Return the [x, y] coordinate for the center point of the cell that contains the specified text.  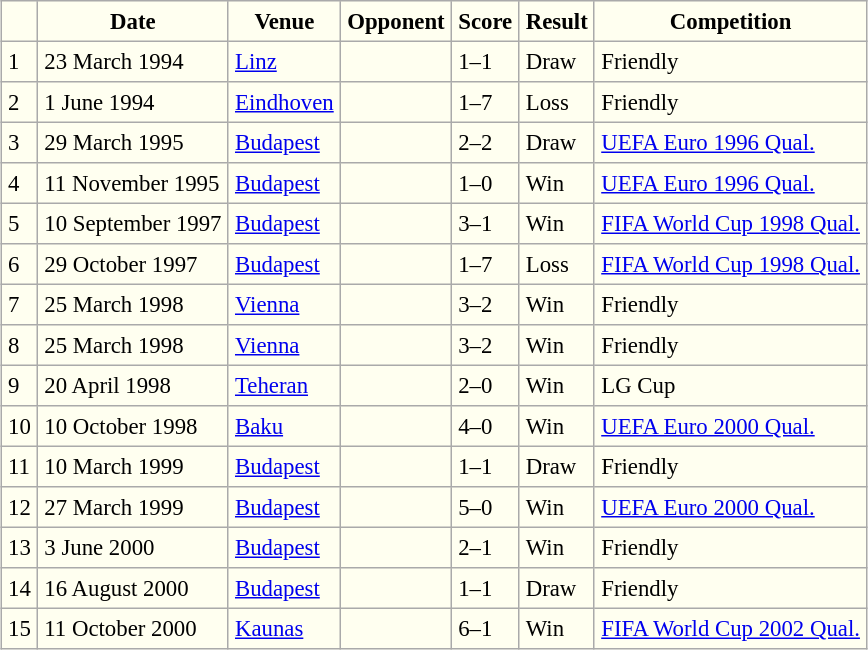
1–0 [485, 183]
2–0 [485, 385]
2–1 [485, 547]
23 March 1994 [134, 61]
27 March 1999 [134, 507]
10 September 1997 [134, 223]
Baku [284, 426]
Date [134, 21]
Kaunas [284, 628]
29 October 1997 [134, 264]
10 March 1999 [134, 466]
Competition [730, 21]
20 April 1998 [134, 385]
Teheran [284, 385]
LG Cup [730, 385]
2 [19, 102]
12 [19, 507]
1 [19, 61]
11 [19, 466]
16 August 2000 [134, 588]
13 [19, 547]
15 [19, 628]
5 [19, 223]
Result [557, 21]
Venue [284, 21]
Score [485, 21]
11 November 1995 [134, 183]
4–0 [485, 426]
9 [19, 385]
5–0 [485, 507]
29 March 1995 [134, 142]
10 October 1998 [134, 426]
Opponent [396, 21]
14 [19, 588]
2–2 [485, 142]
11 October 2000 [134, 628]
FIFA World Cup 2002 Qual. [730, 628]
6–1 [485, 628]
6 [19, 264]
8 [19, 345]
3 [19, 142]
3–1 [485, 223]
Eindhoven [284, 102]
3 June 2000 [134, 547]
10 [19, 426]
1 June 1994 [134, 102]
7 [19, 304]
Linz [284, 61]
4 [19, 183]
